Search for the cell housing the specified text and yield its (X, Y) center coordinate. 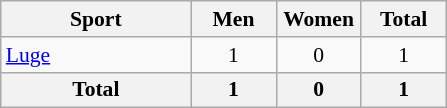
Luge (96, 55)
Men (234, 19)
Sport (96, 19)
Women (318, 19)
